Pinpoint the cell where the given text exists, returning its (X, Y) midpoint coordinate. 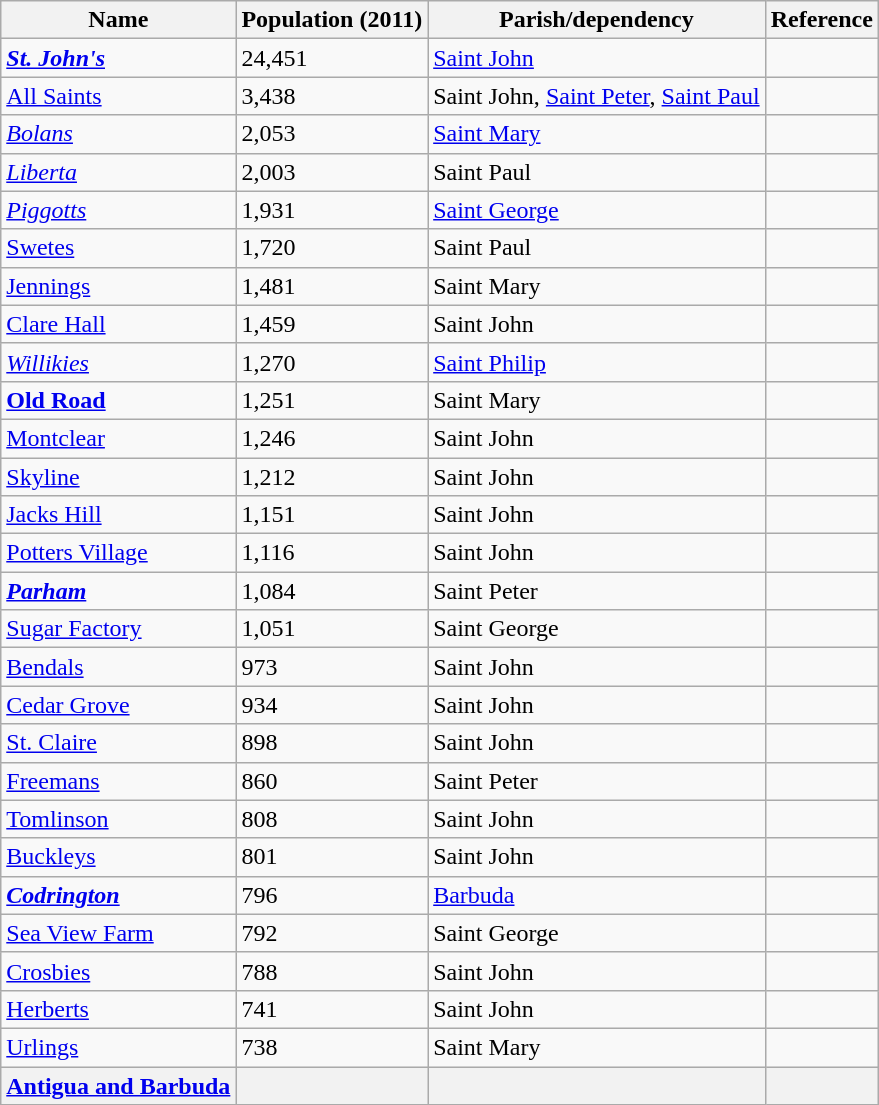
934 (332, 705)
Potters Village (118, 553)
Barbuda (596, 895)
1,212 (332, 477)
788 (332, 971)
2,003 (332, 172)
Population (2011) (332, 20)
1,051 (332, 629)
1,151 (332, 515)
738 (332, 1047)
Bendals (118, 667)
Cedar Grove (118, 705)
Saint John, Saint Peter, Saint Paul (596, 96)
898 (332, 743)
Saint Philip (596, 362)
Parham (118, 591)
2,053 (332, 134)
1,251 (332, 400)
741 (332, 1009)
Skyline (118, 477)
Piggotts (118, 210)
Clare Hall (118, 324)
Sea View Farm (118, 933)
Freemans (118, 781)
1,246 (332, 438)
Liberta (118, 172)
1,481 (332, 286)
Willikies (118, 362)
801 (332, 857)
Crosbies (118, 971)
Swetes (118, 248)
Name (118, 20)
Parish/dependency (596, 20)
1,720 (332, 248)
Old Road (118, 400)
1,084 (332, 591)
St. Claire (118, 743)
Tomlinson (118, 819)
24,451 (332, 58)
792 (332, 933)
All Saints (118, 96)
1,116 (332, 553)
1,931 (332, 210)
Montclear (118, 438)
Antigua and Barbuda (118, 1085)
796 (332, 895)
Jacks Hill (118, 515)
973 (332, 667)
Buckleys (118, 857)
Bolans (118, 134)
Urlings (118, 1047)
Jennings (118, 286)
Reference (822, 20)
Sugar Factory (118, 629)
808 (332, 819)
Herberts (118, 1009)
3,438 (332, 96)
St. John's (118, 58)
1,270 (332, 362)
860 (332, 781)
Codrington (118, 895)
1,459 (332, 324)
